Return the (X, Y) coordinate for the center point of the cell that contains the specified text.  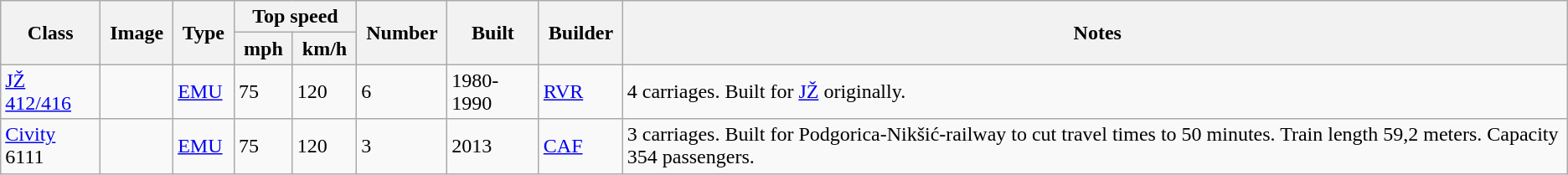
mph (264, 49)
Image (137, 33)
JŽ 412/416 (50, 92)
3 (402, 146)
Number (402, 33)
Civity 6111 (50, 146)
Builder (580, 33)
2013 (493, 146)
Notes (1095, 33)
3 carriages. Built for Podgorica-Nikšić-railway to cut travel times to 50 minutes. Train length 59,2 meters. Capacity 354 passengers. (1095, 146)
CAF (580, 146)
Top speed (296, 17)
km/h (324, 49)
1980-1990 (493, 92)
Class (50, 33)
Built (493, 33)
RVR (580, 92)
6 (402, 92)
Type (204, 33)
4 carriages. Built for JŽ originally. (1095, 92)
